Scan for the cell matching the given text and deliver its (x, y) coordinate at center. 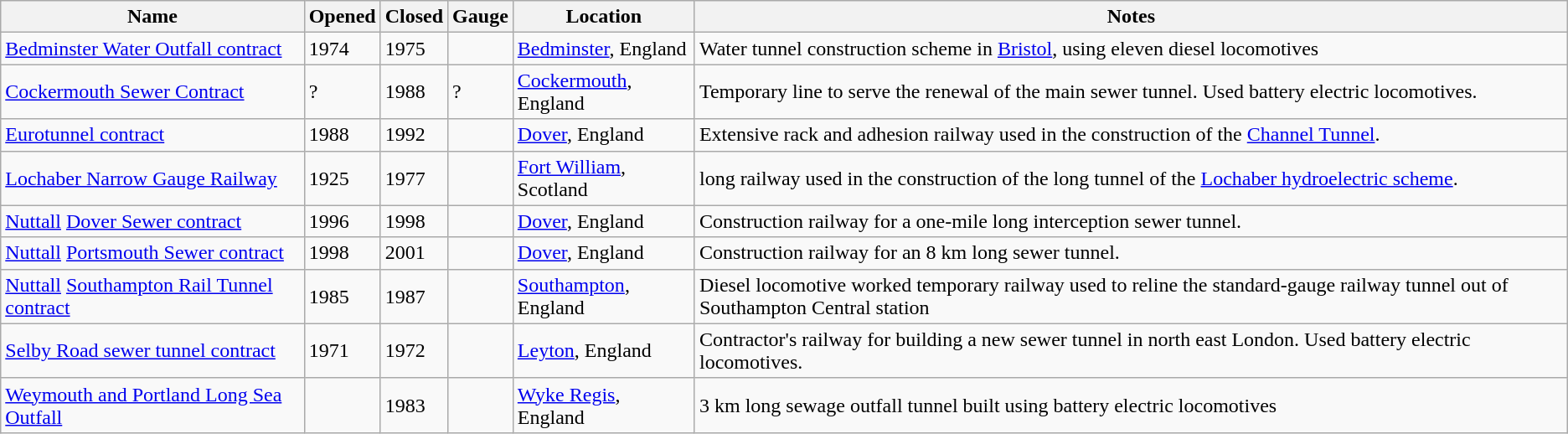
Gauge (481, 17)
Water tunnel construction scheme in Bristol, using eleven diesel locomotives (1131, 49)
Construction railway for an 8 km long sewer tunnel. (1131, 253)
2001 (414, 253)
Location (603, 17)
1996 (342, 221)
Bedminster Water Outfall contract (152, 49)
1987 (414, 297)
Nuttall Portsmouth Sewer contract (152, 253)
Nuttall Dover Sewer contract (152, 221)
Bedminster, England (603, 49)
Notes (1131, 17)
1977 (414, 178)
1975 (414, 49)
Nuttall Southampton Rail Tunnel contract (152, 297)
Construction railway for a one-mile long interception sewer tunnel. (1131, 221)
1971 (342, 350)
Leyton, England (603, 350)
Fort William, Scotland (603, 178)
Cockermouth Sewer Contract (152, 92)
Southampton, England (603, 297)
Extensive rack and adhesion railway used in the construction of the Channel Tunnel. (1131, 135)
1985 (342, 297)
Temporary line to serve the renewal of the main sewer tunnel. Used battery electric locomotives. (1131, 92)
Lochaber Narrow Gauge Railway (152, 178)
Eurotunnel contract (152, 135)
1925 (342, 178)
Weymouth and Portland Long Sea Outfall (152, 406)
Diesel locomotive worked temporary railway used to reline the standard-gauge railway tunnel out of Southampton Central station (1131, 297)
1974 (342, 49)
Cockermouth, England (603, 92)
1983 (414, 406)
Opened (342, 17)
Contractor's railway for building a new sewer tunnel in north east London. Used battery electric locomotives. (1131, 350)
Closed (414, 17)
Selby Road sewer tunnel contract (152, 350)
Name (152, 17)
Wyke Regis, England (603, 406)
3 km long sewage outfall tunnel built using battery electric locomotives (1131, 406)
1972 (414, 350)
1992 (414, 135)
long railway used in the construction of the long tunnel of the Lochaber hydroelectric scheme. (1131, 178)
